Provide the (x, y) coordinate of the cell's center where the given text is located.  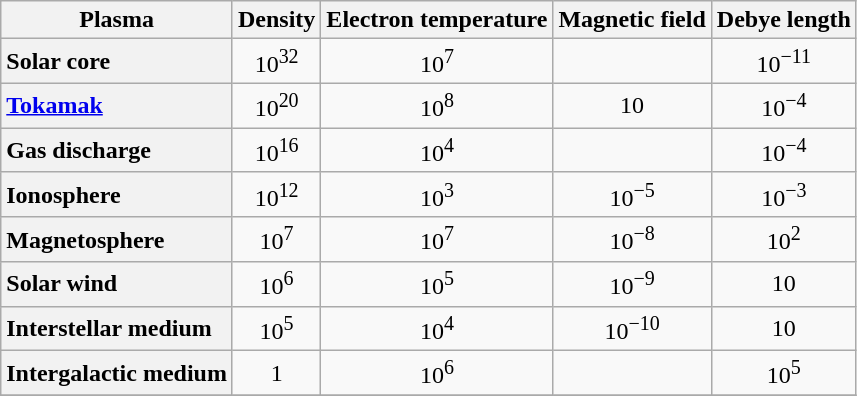
Interstellar medium (117, 328)
Intergalactic medium (117, 374)
108 (437, 106)
10−10 (632, 328)
1 (276, 374)
1032 (276, 62)
Debye length (784, 20)
1016 (276, 150)
Electron temperature (437, 20)
10−11 (784, 62)
Magnetosphere (117, 240)
Magnetic field (632, 20)
10−3 (784, 194)
102 (784, 240)
Solar wind (117, 284)
10−9 (632, 284)
Density (276, 20)
Plasma (117, 20)
103 (437, 194)
1020 (276, 106)
10−5 (632, 194)
1012 (276, 194)
Gas discharge (117, 150)
10−8 (632, 240)
Tokamak (117, 106)
Ionosphere (117, 194)
Solar core (117, 62)
